Find where the given text appears and provide that cell's center as (x, y) coordinate. 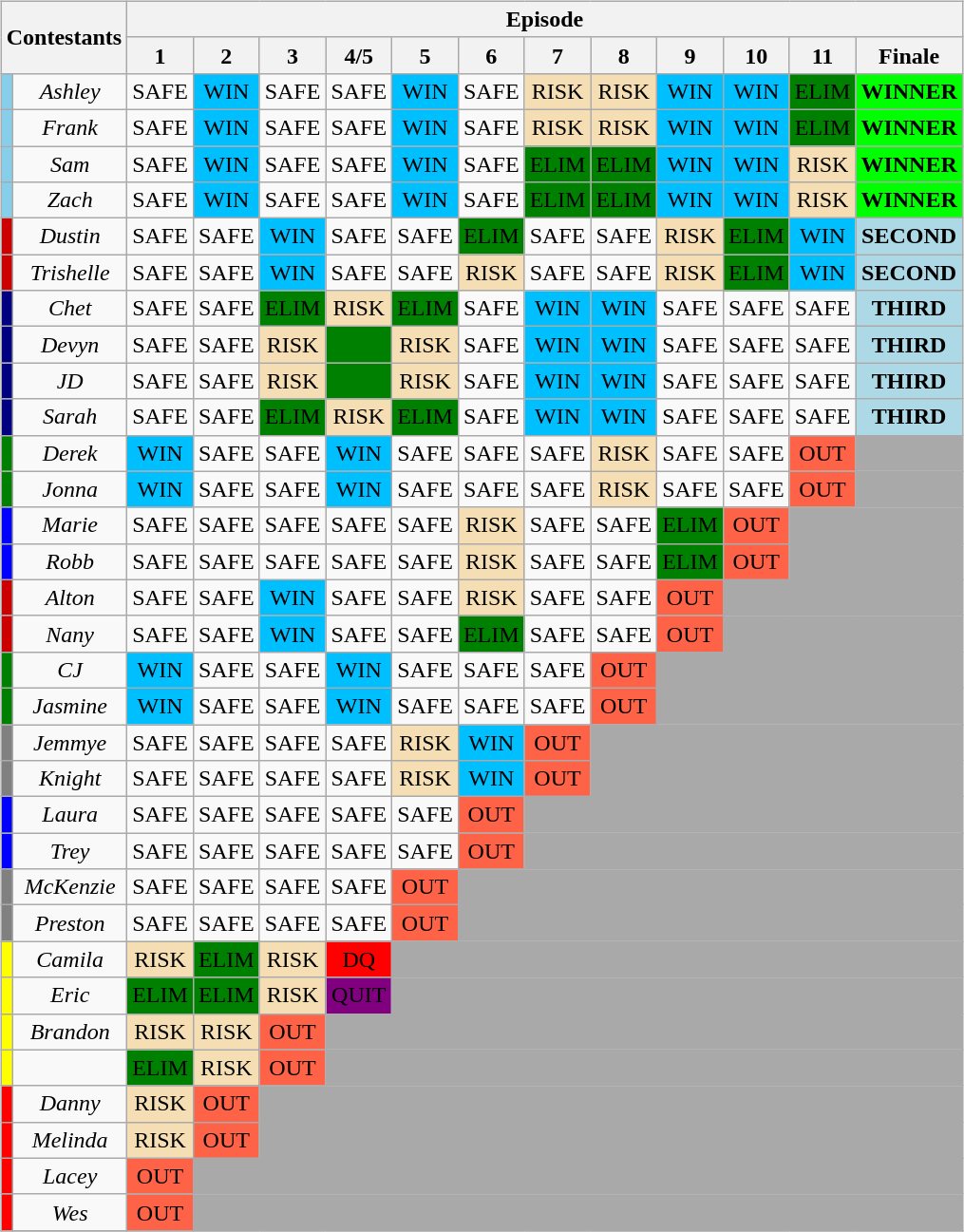
Eric (70, 995)
Alton (70, 597)
1 (161, 55)
JD (70, 381)
QUIT (359, 995)
Derek (70, 453)
McKenzie (70, 887)
6 (491, 55)
DQ (359, 959)
Zach (70, 200)
Finale (909, 55)
Knight (70, 779)
8 (624, 55)
3 (293, 55)
Trey (70, 851)
Jemmye (70, 742)
Camila (70, 959)
Jonna (70, 489)
Wes (70, 1212)
Lacey (70, 1176)
Trishelle (70, 273)
Sam (70, 164)
Brandon (70, 1032)
Nany (70, 634)
Frank (70, 127)
Jasmine (70, 706)
Episode (545, 19)
Contestants (64, 37)
Danny (70, 1104)
9 (690, 55)
Marie (70, 525)
Melinda (70, 1140)
2 (226, 55)
Devyn (70, 345)
Dustin (70, 237)
5 (425, 55)
4/5 (359, 55)
Chet (70, 309)
Sarah (70, 417)
11 (822, 55)
Preston (70, 923)
Ashley (70, 91)
Robb (70, 561)
CJ (70, 670)
Laura (70, 815)
10 (756, 55)
7 (558, 55)
